Provide the (X, Y) coordinate of the cell's center where the given text is located.  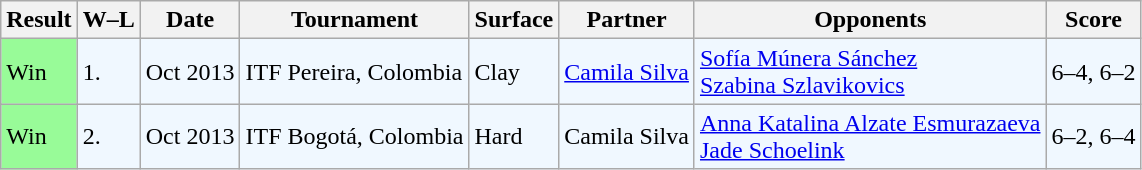
Score (1094, 20)
ITF Bogotá, Colombia (354, 136)
Hard (514, 136)
1. (108, 72)
Anna Katalina Alzate Esmurazaeva Jade Schoelink (870, 136)
6–4, 6–2 (1094, 72)
Opponents (870, 20)
2. (108, 136)
ITF Pereira, Colombia (354, 72)
W–L (108, 20)
Sofía Múnera Sánchez Szabina Szlavikovics (870, 72)
Clay (514, 72)
Tournament (354, 20)
Result (39, 20)
6–2, 6–4 (1094, 136)
Date (190, 20)
Partner (627, 20)
Surface (514, 20)
